Pinpoint the cell where the given text exists, returning its [X, Y] midpoint coordinate. 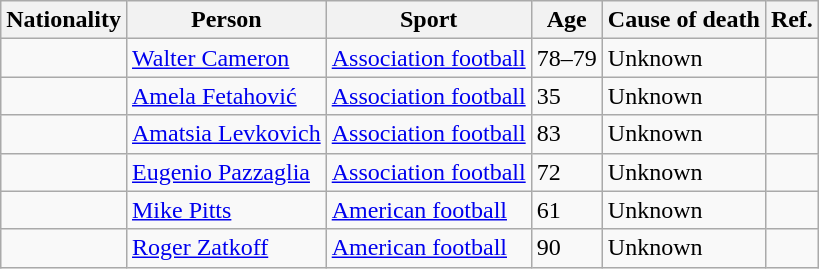
Walter Cameron [226, 58]
Mike Pitts [226, 210]
Roger Zatkoff [226, 248]
35 [566, 96]
72 [566, 172]
Sport [428, 20]
Age [566, 20]
Cause of death [684, 20]
Ref. [792, 20]
Amela Fetahović [226, 96]
Amatsia Levkovich [226, 134]
78–79 [566, 58]
83 [566, 134]
Nationality [64, 20]
61 [566, 210]
90 [566, 248]
Person [226, 20]
Eugenio Pazzaglia [226, 172]
